Identify which cell holds the provided text, then report its [x, y] central coordinate. 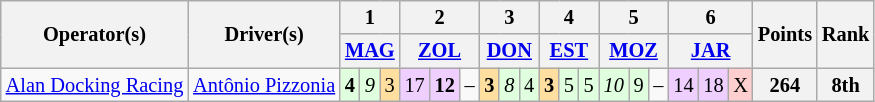
X [740, 85]
12 [445, 85]
Alan Docking Racing [94, 85]
ZOL [440, 51]
Antônio Pizzonia [264, 85]
14 [683, 85]
10 [614, 85]
18 [713, 85]
6 [710, 17]
8th [846, 85]
Operator(s) [94, 34]
MAG [370, 51]
2 [440, 17]
DON [510, 51]
1 [370, 17]
Rank [846, 34]
JAR [710, 51]
17 [415, 85]
8 [509, 85]
Driver(s) [264, 34]
Points [785, 34]
264 [785, 85]
MOZ [634, 51]
EST [569, 51]
